Search for the cell housing the specified text and yield its [X, Y] center coordinate. 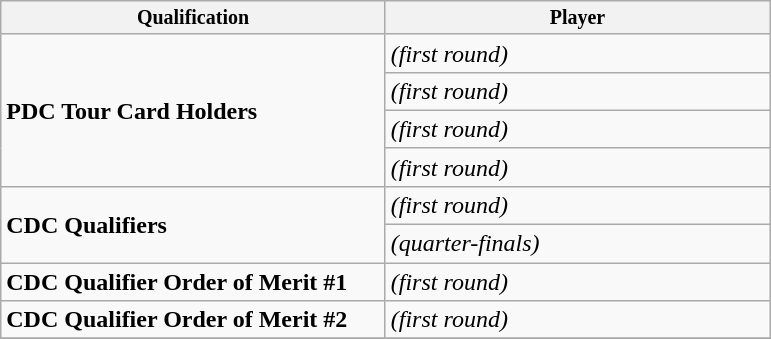
PDC Tour Card Holders [193, 110]
Qualification [193, 18]
CDC Qualifier Order of Merit #1 [193, 282]
Player [577, 18]
CDC Qualifier Order of Merit #2 [193, 320]
(quarter-finals) [577, 244]
CDC Qualifiers [193, 224]
